Search for the cell housing the specified text and yield its [X, Y] center coordinate. 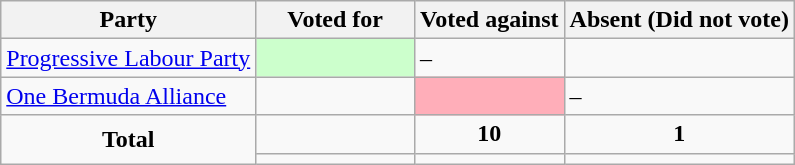
Voted against [489, 20]
Party [128, 20]
Voted for [336, 20]
1 [679, 134]
Progressive Labour Party [128, 58]
One Bermuda Alliance [128, 96]
Absent (Did not vote) [679, 20]
Total [128, 140]
10 [489, 134]
